Determine the [X, Y] coordinate at the center of the cell enclosing the given text.  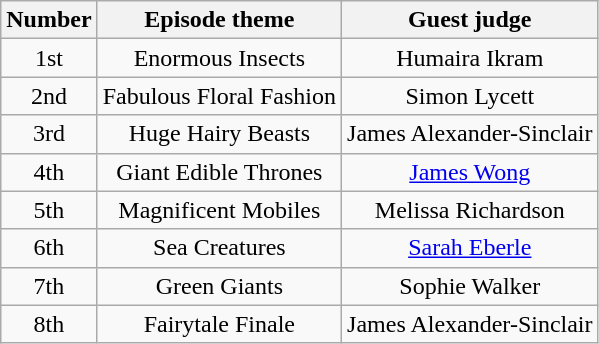
Guest judge [470, 20]
7th [49, 286]
Sarah Eberle [470, 248]
Fairytale Finale [219, 324]
Huge Hairy Beasts [219, 134]
5th [49, 210]
James Wong [470, 172]
2nd [49, 96]
Sea Creatures [219, 248]
Giant Edible Thrones [219, 172]
3rd [49, 134]
1st [49, 58]
Melissa Richardson [470, 210]
Simon Lycett [470, 96]
Fabulous Floral Fashion [219, 96]
Episode theme [219, 20]
Magnificent Mobiles [219, 210]
6th [49, 248]
8th [49, 324]
4th [49, 172]
Sophie Walker [470, 286]
Enormous Insects [219, 58]
Humaira Ikram [470, 58]
Green Giants [219, 286]
Number [49, 20]
